From the cell containing the given text, extract its center point as (X, Y) coordinate. 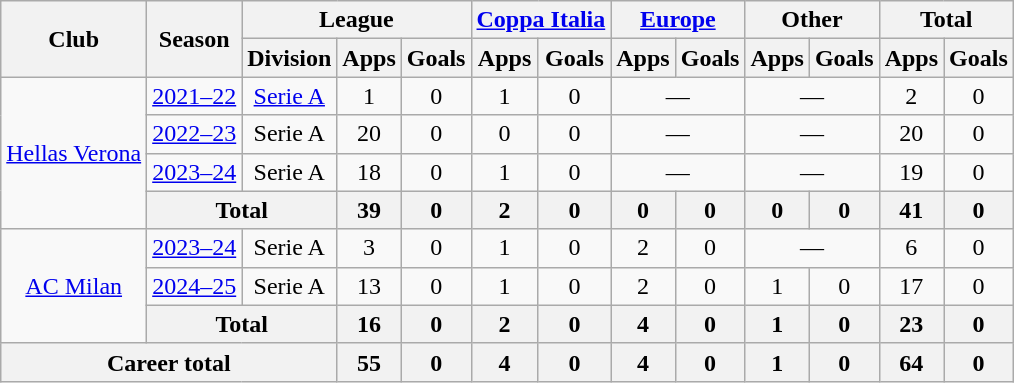
3 (369, 248)
AC Milan (74, 286)
39 (369, 210)
19 (911, 172)
Division (290, 58)
13 (369, 286)
18 (369, 172)
2024–25 (194, 286)
Other (812, 20)
Career total (169, 362)
23 (911, 324)
League (356, 20)
Club (74, 39)
Hellas Verona (74, 153)
41 (911, 210)
64 (911, 362)
Europe (678, 20)
2021–22 (194, 96)
Coppa Italia (541, 20)
55 (369, 362)
16 (369, 324)
6 (911, 248)
17 (911, 286)
2022–23 (194, 134)
Season (194, 39)
